Extract the [X, Y] coordinate from the center of the cell holding the provided text.  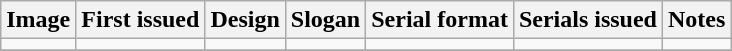
Slogan [325, 20]
Design [245, 20]
Image [38, 20]
Serials issued [588, 20]
First issued [140, 20]
Serial format [440, 20]
Notes [696, 20]
